Scan for the cell matching the given text and deliver its (X, Y) coordinate at center. 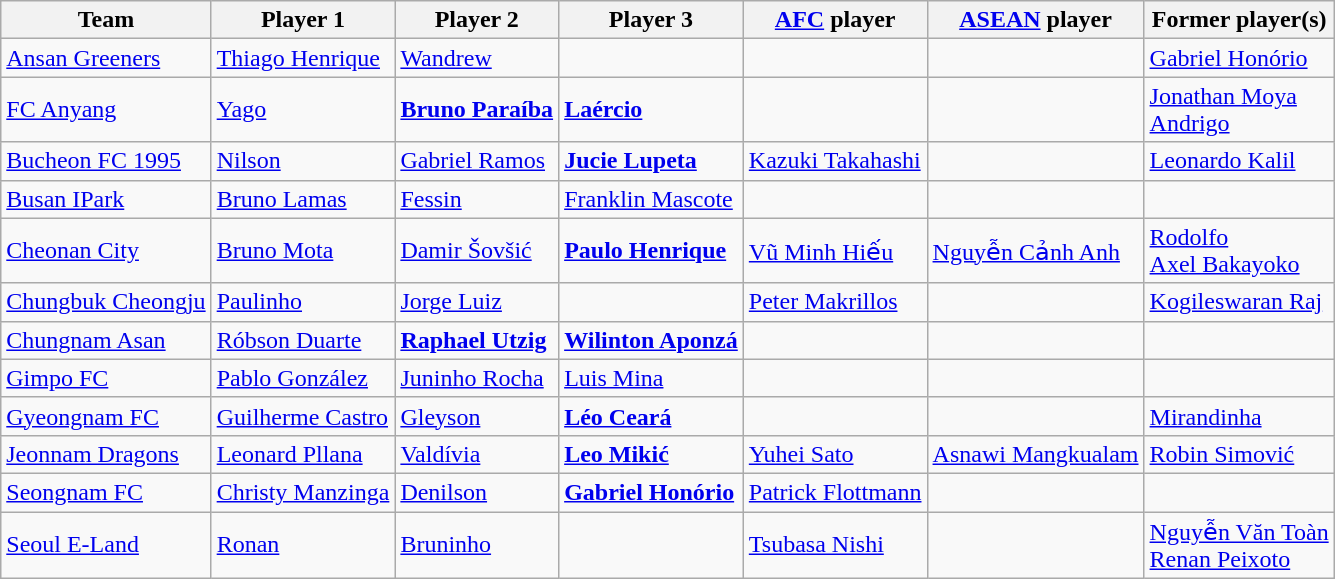
Juninho Rocha (477, 378)
Leonard Pllana (303, 454)
Player 1 (303, 20)
Gabriel Ramos (477, 161)
Patrick Flottmann (835, 492)
ASEAN player (1036, 20)
Ansan Greeners (106, 58)
Jucie Lupeta (652, 161)
Róbson Duarte (303, 340)
Nguyễn Cảnh Anh (1036, 250)
Guilherme Castro (303, 416)
Nilson (303, 161)
Gyeongnam FC (106, 416)
Yago (303, 110)
AFC player (835, 20)
Ronan (303, 546)
Pablo González (303, 378)
Mirandinha (1239, 416)
Leo Mikić (652, 454)
Asnawi Mangkualam (1036, 454)
Bucheon FC 1995 (106, 161)
Laércio (652, 110)
Bruno Mota (303, 250)
Wilinton Aponzá (652, 340)
Chungnam Asan (106, 340)
Nguyễn Văn Toàn Renan Peixoto (1239, 546)
Paulinho (303, 302)
Leonardo Kalil (1239, 161)
Peter Makrillos (835, 302)
Team (106, 20)
Thiago Henrique (303, 58)
Fessin (477, 199)
Léo Ceará (652, 416)
Tsubasa Nishi (835, 546)
Gleyson (477, 416)
Vũ Minh Hiếu (835, 250)
Kazuki Takahashi (835, 161)
Paulo Henrique (652, 250)
Gimpo FC (106, 378)
Franklin Mascote (652, 199)
Jonathan Moya Andrigo (1239, 110)
Chungbuk Cheongju (106, 302)
Christy Manzinga (303, 492)
Jorge Luiz (477, 302)
Bruno Lamas (303, 199)
Damir Šovšić (477, 250)
Jeonnam Dragons (106, 454)
Kogileswaran Raj (1239, 302)
Valdívia (477, 454)
Seoul E-Land (106, 546)
Seongnam FC (106, 492)
Robin Simović (1239, 454)
FC Anyang (106, 110)
Bruno Paraíba (477, 110)
Busan IPark (106, 199)
Former player(s) (1239, 20)
Wandrew (477, 58)
Player 2 (477, 20)
Yuhei Sato (835, 454)
Raphael Utzig (477, 340)
Bruninho (477, 546)
Denilson (477, 492)
Player 3 (652, 20)
Rodolfo Axel Bakayoko (1239, 250)
Luis Mina (652, 378)
Cheonan City (106, 250)
